Locate the cell with the specified text and output its [x, y] center coordinate. 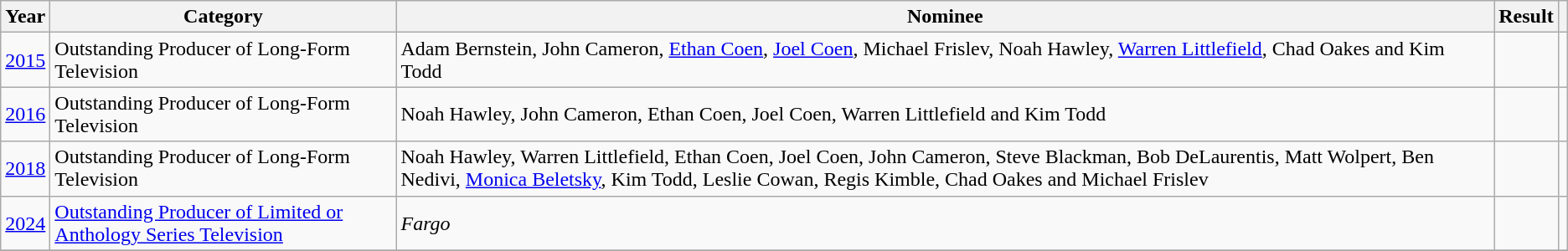
Adam Bernstein, John Cameron, Ethan Coen, Joel Coen, Michael Frislev, Noah Hawley, Warren Littlefield, Chad Oakes and Kim Todd [945, 60]
Noah Hawley, John Cameron, Ethan Coen, Joel Coen, Warren Littlefield and Kim Todd [945, 114]
2018 [25, 169]
Category [223, 17]
Year [25, 17]
Nominee [945, 17]
Result [1526, 17]
Outstanding Producer of Limited or Anthology Series Television [223, 223]
2016 [25, 114]
2015 [25, 60]
2024 [25, 223]
Fargo [945, 223]
